Capture the cell that displays the provided text and extract its [X, Y] central coordinate. 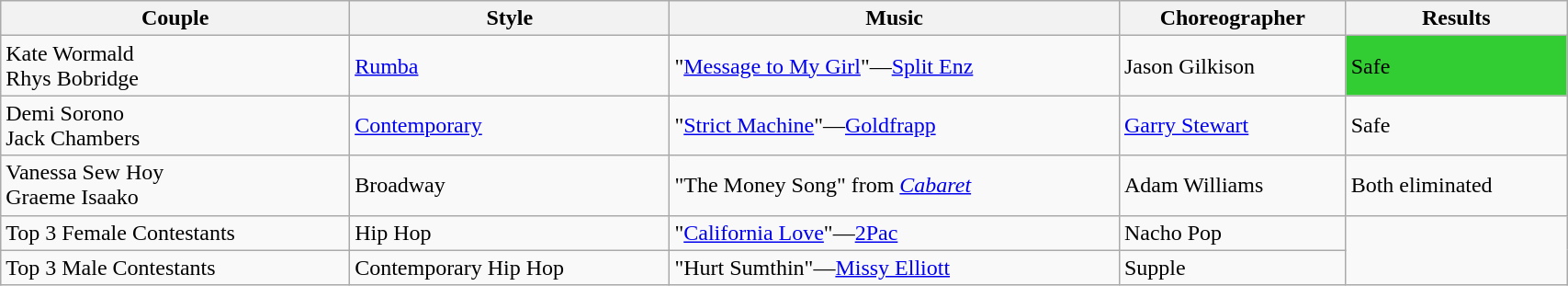
Adam Williams [1233, 186]
Style [510, 18]
"Hurt Sumthin"—Missy Elliott [895, 268]
Supple [1233, 268]
Top 3 Female Contestants [175, 233]
Both eliminated [1457, 186]
Contemporary Hip Hop [510, 268]
Rumba [510, 66]
Choreographer [1233, 18]
Kate WormaldRhys Bobridge [175, 66]
Results [1457, 18]
Vanessa Sew HoyGraeme Isaako [175, 186]
"The Money Song" from Cabaret [895, 186]
"California Love"—2Pac [895, 233]
Music [895, 18]
"Strict Machine"—Goldfrapp [895, 125]
Couple [175, 18]
"Message to My Girl"—Split Enz [895, 66]
Contemporary [510, 125]
Hip Hop [510, 233]
Nacho Pop [1233, 233]
Demi SoronoJack Chambers [175, 125]
Top 3 Male Contestants [175, 268]
Jason Gilkison [1233, 66]
Garry Stewart [1233, 125]
Broadway [510, 186]
